Provide the [x, y] coordinate of the cell's center where the given text is located.  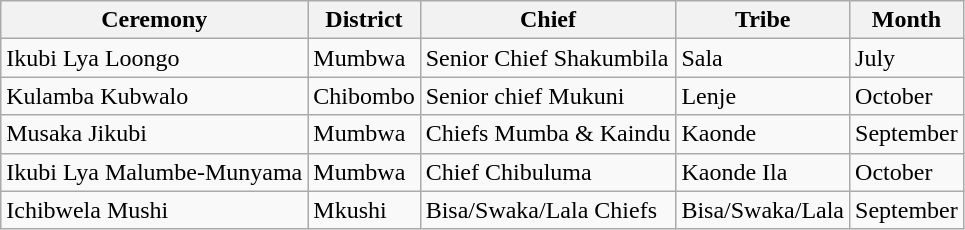
Chibombo [364, 96]
Kaonde Ila [763, 172]
Kulamba Kubwalo [154, 96]
Senior chief Mukuni [548, 96]
Kaonde [763, 134]
Month [907, 20]
Mkushi [364, 210]
Chief [548, 20]
Sala [763, 58]
Chief Chibuluma [548, 172]
Senior Chief Shakumbila [548, 58]
Ichibwela Mushi [154, 210]
Musaka Jikubi [154, 134]
Ceremony [154, 20]
Ikubi Lya Malumbe-Munyama [154, 172]
Bisa/Swaka/Lala Chiefs [548, 210]
Chiefs Mumba & Kaindu [548, 134]
July [907, 58]
District [364, 20]
Tribe [763, 20]
Ikubi Lya Loongo [154, 58]
Bisa/Swaka/Lala [763, 210]
Lenje [763, 96]
